Scan for the cell matching the given text and deliver its [x, y] coordinate at center. 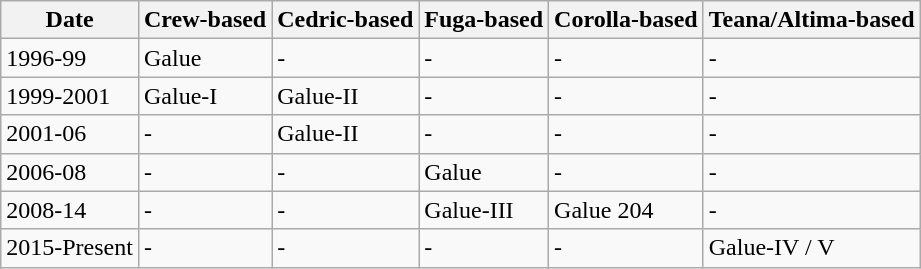
Teana/Altima-based [812, 20]
2001-06 [70, 134]
2015-Present [70, 248]
1999-2001 [70, 96]
Crew-based [204, 20]
2008-14 [70, 210]
Galue 204 [626, 210]
Galue-IV / V [812, 248]
1996-99 [70, 58]
Date [70, 20]
Galue-III [484, 210]
2006-08 [70, 172]
Galue-I [204, 96]
Cedric-based [346, 20]
Corolla-based [626, 20]
Fuga-based [484, 20]
